Search for the cell housing the specified text and yield its (X, Y) center coordinate. 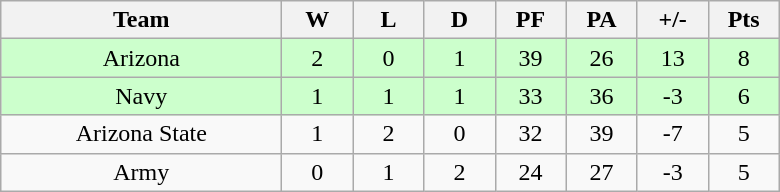
27 (602, 172)
Team (142, 20)
-7 (672, 134)
L (388, 20)
Navy (142, 96)
D (460, 20)
26 (602, 58)
33 (530, 96)
6 (744, 96)
Arizona (142, 58)
13 (672, 58)
PA (602, 20)
32 (530, 134)
8 (744, 58)
Army (142, 172)
W (318, 20)
+/- (672, 20)
24 (530, 172)
36 (602, 96)
Pts (744, 20)
Arizona State (142, 134)
PF (530, 20)
